Scan for the cell matching the given text and deliver its [X, Y] coordinate at center. 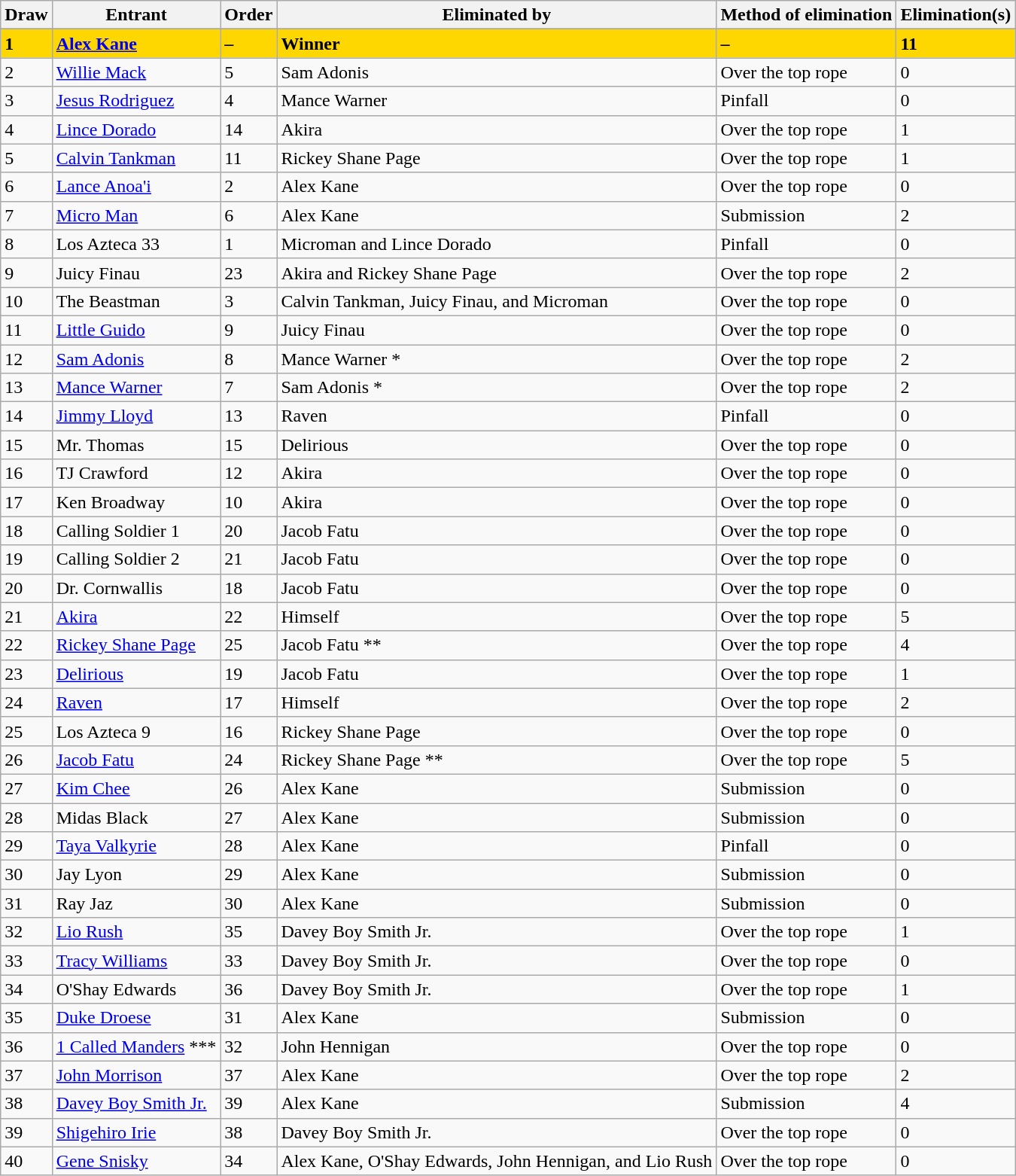
Rickey Shane Page ** [497, 760]
Duke Droese [136, 1018]
John Morrison [136, 1075]
Calvin Tankman, Juicy Finau, and Microman [497, 301]
Lio Rush [136, 932]
Little Guido [136, 330]
Lince Dorado [136, 129]
Mr. Thomas [136, 445]
Elimination(s) [956, 15]
Draw [26, 15]
Willie Mack [136, 72]
Micro Man [136, 215]
Method of elimination [807, 15]
Dr. Cornwallis [136, 588]
40 [26, 1161]
Microman and Lince Dorado [497, 244]
Eliminated by [497, 15]
Sam Adonis * [497, 388]
TJ Crawford [136, 474]
O'Shay Edwards [136, 989]
Jay Lyon [136, 875]
Order [248, 15]
Ray Jaz [136, 903]
Calling Soldier 1 [136, 531]
Los Azteca 33 [136, 244]
Midas Black [136, 817]
Taya Valkyrie [136, 846]
The Beastman [136, 301]
Jacob Fatu ** [497, 645]
Calling Soldier 2 [136, 559]
Kim Chee [136, 788]
Entrant [136, 15]
Jimmy Lloyd [136, 416]
Shigehiro Irie [136, 1132]
Los Azteca 9 [136, 731]
Alex Kane, O'Shay Edwards, John Hennigan, and Lio Rush [497, 1161]
John Hennigan [497, 1047]
Jesus Rodriguez [136, 101]
Calvin Tankman [136, 158]
Mance Warner * [497, 359]
1 Called Manders *** [136, 1047]
Gene Snisky [136, 1161]
Lance Anoa'i [136, 187]
Ken Broadway [136, 502]
Winner [497, 44]
Tracy Williams [136, 961]
Akira and Rickey Shane Page [497, 273]
